Return (x, y) of the center of cell containing provided text 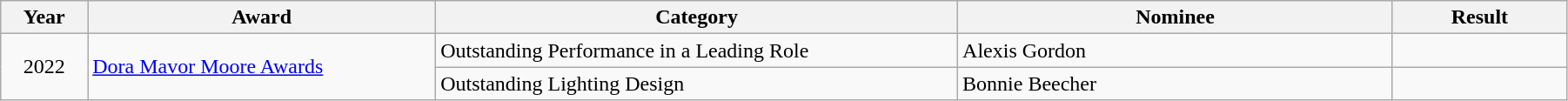
Award (262, 17)
Category (697, 17)
Outstanding Lighting Design (697, 84)
2022 (44, 67)
Result (1479, 17)
Dora Mavor Moore Awards (262, 67)
Outstanding Performance in a Leading Role (697, 50)
Nominee (1176, 17)
Alexis Gordon (1176, 50)
Bonnie Beecher (1176, 84)
Year (44, 17)
